Return the [x, y] coordinate for the center point of the cell that contains the specified text.  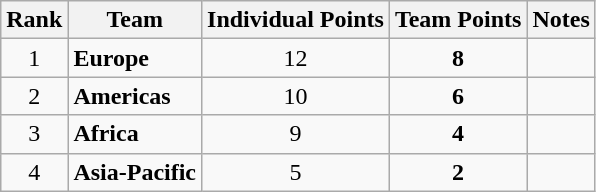
Americas [135, 96]
12 [296, 58]
9 [296, 134]
Team [135, 20]
Rank [34, 20]
Team Points [458, 20]
8 [458, 58]
5 [296, 172]
Asia-Pacific [135, 172]
10 [296, 96]
Europe [135, 58]
1 [34, 58]
3 [34, 134]
6 [458, 96]
Africa [135, 134]
Individual Points [296, 20]
Notes [561, 20]
